Provide the (x, y) coordinate of the cell's center where the given text is located.  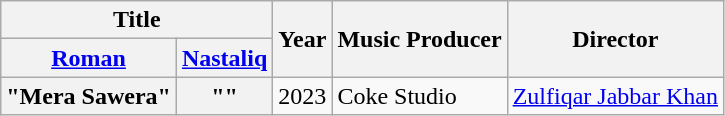
2023 (302, 96)
Nastaliq (224, 58)
Title (137, 20)
Director (615, 39)
Music Producer (420, 39)
Year (302, 39)
"" (224, 96)
Coke Studio (420, 96)
"Mera Sawera" (89, 96)
Zulfiqar Jabbar Khan (615, 96)
Roman (89, 58)
